For the text-containing cell, return its midpoint in [X, Y] coordinate format. 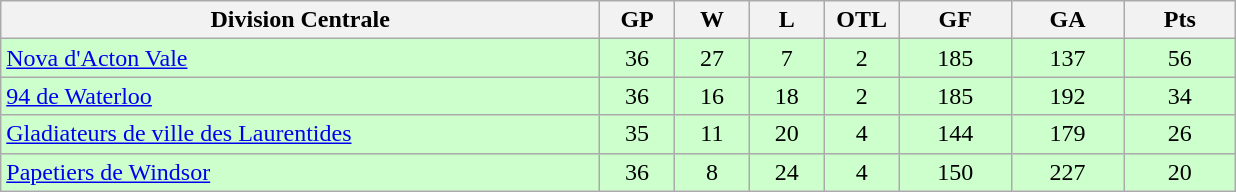
Nova d'Acton Vale [300, 58]
227 [1067, 172]
137 [1067, 58]
94 de Waterloo [300, 96]
GA [1067, 20]
56 [1180, 58]
8 [712, 172]
35 [638, 134]
Gladiateurs de ville des Laurentides [300, 134]
34 [1180, 96]
18 [786, 96]
24 [786, 172]
179 [1067, 134]
Pts [1180, 20]
Papetiers de Windsor [300, 172]
27 [712, 58]
11 [712, 134]
192 [1067, 96]
7 [786, 58]
OTL [862, 20]
W [712, 20]
16 [712, 96]
Division Centrale [300, 20]
144 [955, 134]
GF [955, 20]
L [786, 20]
150 [955, 172]
GP [638, 20]
26 [1180, 134]
